Capture the cell that displays the provided text and extract its (x, y) central coordinate. 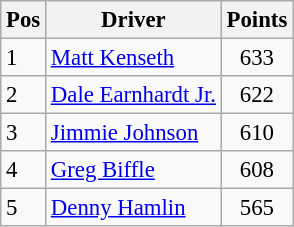
Pos (24, 20)
Driver (134, 20)
610 (256, 133)
608 (256, 170)
Dale Earnhardt Jr. (134, 95)
622 (256, 95)
565 (256, 208)
2 (24, 95)
Denny Hamlin (134, 208)
4 (24, 170)
5 (24, 208)
Greg Biffle (134, 170)
Points (256, 20)
Jimmie Johnson (134, 133)
1 (24, 58)
Matt Kenseth (134, 58)
3 (24, 133)
633 (256, 58)
